Search for the cell housing the specified text and yield its [x, y] center coordinate. 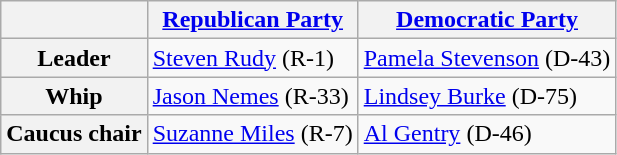
Leader [74, 58]
Whip [74, 96]
Republican Party [252, 20]
Al Gentry (D-46) [487, 134]
Lindsey Burke (D-75) [487, 96]
Jason Nemes (R-33) [252, 96]
Caucus chair [74, 134]
Steven Rudy (R-1) [252, 58]
Pamela Stevenson (D-43) [487, 58]
Suzanne Miles (R-7) [252, 134]
Democratic Party [487, 20]
